Return [x, y] of the center of cell containing provided text 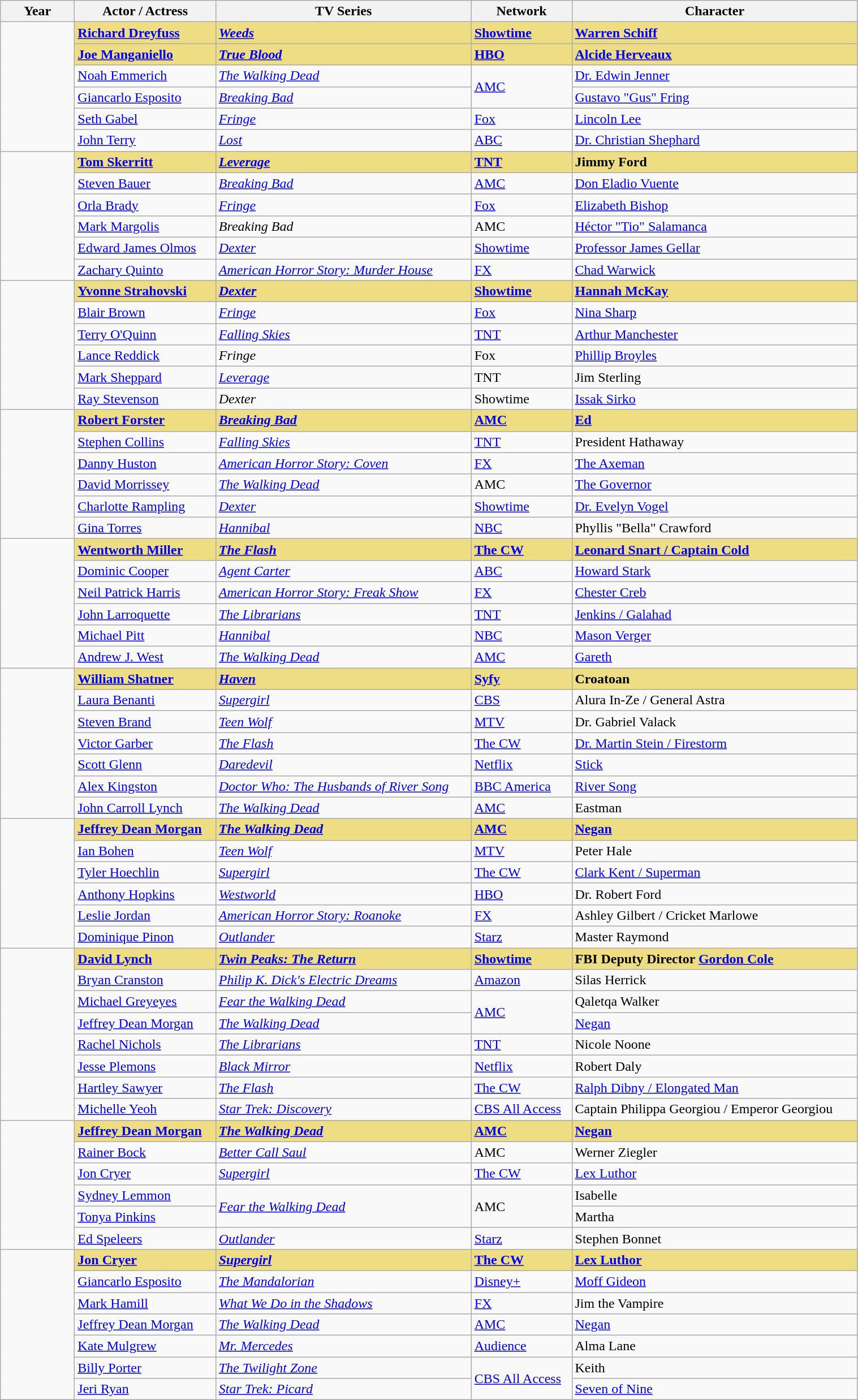
What We Do in the Shadows [343, 1303]
Dominique Pinon [145, 937]
Ashley Gilbert / Cricket Marlowe [715, 915]
Character [715, 11]
Arthur Manchester [715, 334]
Bryan Cranston [145, 980]
Héctor "Tio" Salamanca [715, 226]
Jenkins / Galahad [715, 614]
Dr. Christian Shephard [715, 140]
Alcide Herveaux [715, 54]
Moff Gideon [715, 1281]
David Morrissey [145, 485]
Blair Brown [145, 313]
Jesse Plemons [145, 1066]
Danny Huston [145, 463]
Mark Sheppard [145, 377]
Better Call Saul [343, 1152]
Hartley Sawyer [145, 1088]
Tonya Pinkins [145, 1217]
American Horror Story: Freak Show [343, 592]
Noah Emmerich [145, 76]
John Larroquette [145, 614]
Stephen Collins [145, 442]
Robert Daly [715, 1066]
Edward James Olmos [145, 248]
Daredevil [343, 765]
Jim the Vampire [715, 1303]
Clark Kent / Superman [715, 872]
Steven Bauer [145, 183]
American Horror Story: Murder House [343, 270]
Isabelle [715, 1195]
Anthony Hopkins [145, 894]
Laura Benanti [145, 700]
Black Mirror [343, 1066]
Gustavo "Gus" Fring [715, 97]
Audience [521, 1346]
Jeri Ryan [145, 1389]
Year [37, 11]
Michael Greyeyes [145, 1002]
Joe Manganiello [145, 54]
Doctor Who: The Husbands of River Song [343, 786]
Zachary Quinto [145, 270]
Haven [343, 679]
Lost [343, 140]
Ed [715, 420]
Disney+ [521, 1281]
Leonard Snart / Captain Cold [715, 549]
Robert Forster [145, 420]
Wentworth Miller [145, 549]
Leslie Jordan [145, 915]
Yvonne Strahovski [145, 291]
Scott Glenn [145, 765]
Terry O'Quinn [145, 334]
William Shatner [145, 679]
Elizabeth Bishop [715, 205]
Alex Kingston [145, 786]
Keith [715, 1368]
Alma Lane [715, 1346]
Howard Stark [715, 571]
American Horror Story: Coven [343, 463]
Kate Mulgrew [145, 1346]
Charlotte Rampling [145, 506]
Westworld [343, 894]
Alura In-Ze / General Astra [715, 700]
Gareth [715, 657]
Dr. Edwin Jenner [715, 76]
Eastman [715, 808]
Mark Margolis [145, 226]
Seth Gabel [145, 119]
Rainer Bock [145, 1152]
The Mandalorian [343, 1281]
Phyllis "Bella" Crawford [715, 528]
Tom Skerritt [145, 162]
Star Trek: Discovery [343, 1109]
Chester Creb [715, 592]
Orla Brady [145, 205]
Agent Carter [343, 571]
The Governor [715, 485]
John Terry [145, 140]
Master Raymond [715, 937]
Steven Brand [145, 722]
Dominic Cooper [145, 571]
Martha [715, 1217]
Jim Sterling [715, 377]
Phillip Broyles [715, 356]
Jimmy Ford [715, 162]
Mason Verger [715, 636]
Syfy [521, 679]
Lincoln Lee [715, 119]
TV Series [343, 11]
David Lynch [145, 959]
Nina Sharp [715, 313]
Croatoan [715, 679]
The Axeman [715, 463]
Michelle Yeoh [145, 1109]
Sydney Lemmon [145, 1195]
John Carroll Lynch [145, 808]
Dr. Gabriel Valack [715, 722]
CBS [521, 700]
Hannah McKay [715, 291]
Don Eladio Vuente [715, 183]
Ian Bohen [145, 851]
Twin Peaks: The Return [343, 959]
Lance Reddick [145, 356]
The Twilight Zone [343, 1368]
Seven of Nine [715, 1389]
BBC America [521, 786]
Philip K. Dick's Electric Dreams [343, 980]
Michael Pitt [145, 636]
Silas Herrick [715, 980]
FBI Deputy Director Gordon Cole [715, 959]
Mr. Mercedes [343, 1346]
Ray Stevenson [145, 399]
Actor / Actress [145, 11]
Dr. Evelyn Vogel [715, 506]
Peter Hale [715, 851]
Dr. Robert Ford [715, 894]
Chad Warwick [715, 270]
Mark Hamill [145, 1303]
Andrew J. West [145, 657]
Billy Porter [145, 1368]
Amazon [521, 980]
American Horror Story: Roanoke [343, 915]
Tyler Hoechlin [145, 872]
Issak Sirko [715, 399]
River Song [715, 786]
Gina Torres [145, 528]
Richard Dreyfuss [145, 33]
President Hathaway [715, 442]
Network [521, 11]
Star Trek: Picard [343, 1389]
Stick [715, 765]
Ed Speleers [145, 1238]
True Blood [343, 54]
Warren Schiff [715, 33]
Dr. Martin Stein / Firestorm [715, 743]
Rachel Nichols [145, 1045]
Captain Philippa Georgiou / Emperor Georgiou [715, 1109]
Werner Ziegler [715, 1152]
Professor James Gellar [715, 248]
Weeds [343, 33]
Nicole Noone [715, 1045]
Victor Garber [145, 743]
Ralph Dibny / Elongated Man [715, 1088]
Neil Patrick Harris [145, 592]
Stephen Bonnet [715, 1238]
Qaletqa Walker [715, 1002]
